Search for the cell housing the specified text and yield its [x, y] center coordinate. 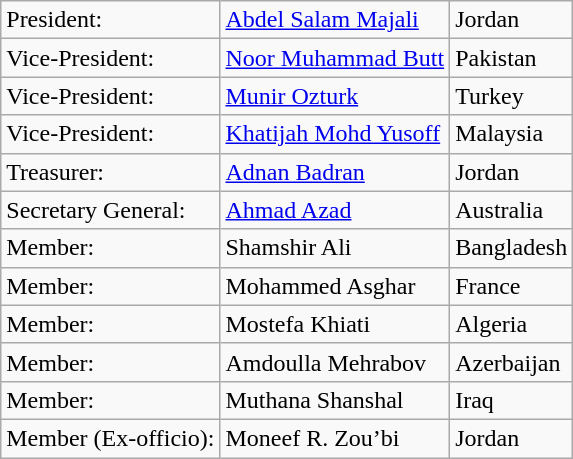
Azerbaijan [512, 362]
France [512, 286]
Algeria [512, 324]
Moneef R. Zou’bi [335, 438]
Noor Muhammad Butt [335, 58]
Shamshir Ali [335, 248]
Pakistan [512, 58]
Munir Ozturk [335, 96]
Amdoulla Mehrabov [335, 362]
Ahmad Azad [335, 210]
Bangladesh [512, 248]
Mostefa Khiati [335, 324]
Australia [512, 210]
Abdel Salam Majali [335, 20]
Secretary General: [110, 210]
Iraq [512, 400]
Muthana Shanshal [335, 400]
Turkey [512, 96]
Member (Ex-officio): [110, 438]
President: [110, 20]
Treasurer: [110, 172]
Adnan Badran [335, 172]
Mohammed Asghar [335, 286]
Khatijah Mohd Yusoff [335, 134]
Malaysia [512, 134]
